Return the [X, Y] coordinate for the center point of the cell that contains the specified text.  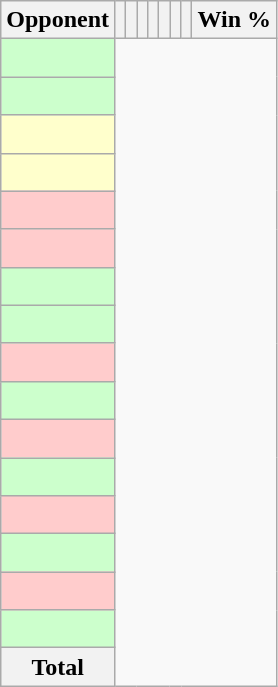
Total [58, 667]
Win % [234, 20]
Opponent [58, 20]
